Determine the (x, y) coordinate at the center of the cell enclosing the given text.  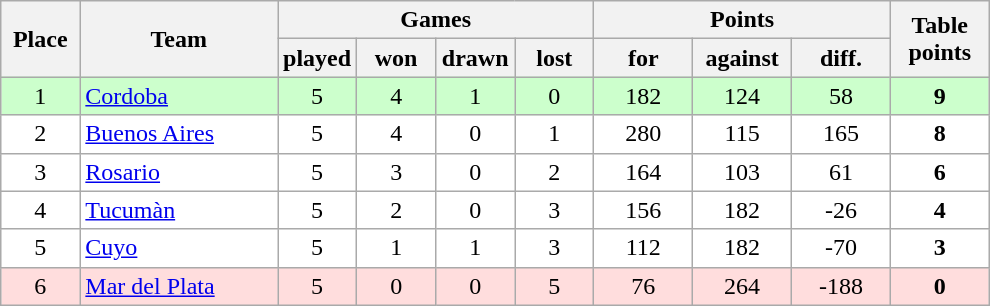
112 (644, 248)
won (396, 58)
264 (742, 286)
Tucumàn (179, 210)
Team (179, 39)
61 (842, 172)
Tablepoints (940, 39)
diff. (842, 58)
played (318, 58)
lost (554, 58)
9 (940, 96)
drawn (476, 58)
-188 (842, 286)
103 (742, 172)
Cuyo (179, 248)
Buenos Aires (179, 134)
Points (742, 20)
for (644, 58)
124 (742, 96)
156 (644, 210)
Cordoba (179, 96)
164 (644, 172)
8 (940, 134)
76 (644, 286)
-26 (842, 210)
280 (644, 134)
Place (40, 39)
Mar del Plata (179, 286)
165 (842, 134)
Games (436, 20)
58 (842, 96)
115 (742, 134)
-70 (842, 248)
Rosario (179, 172)
against (742, 58)
